Provide the [X, Y] coordinate of the cell's center where the given text is located.  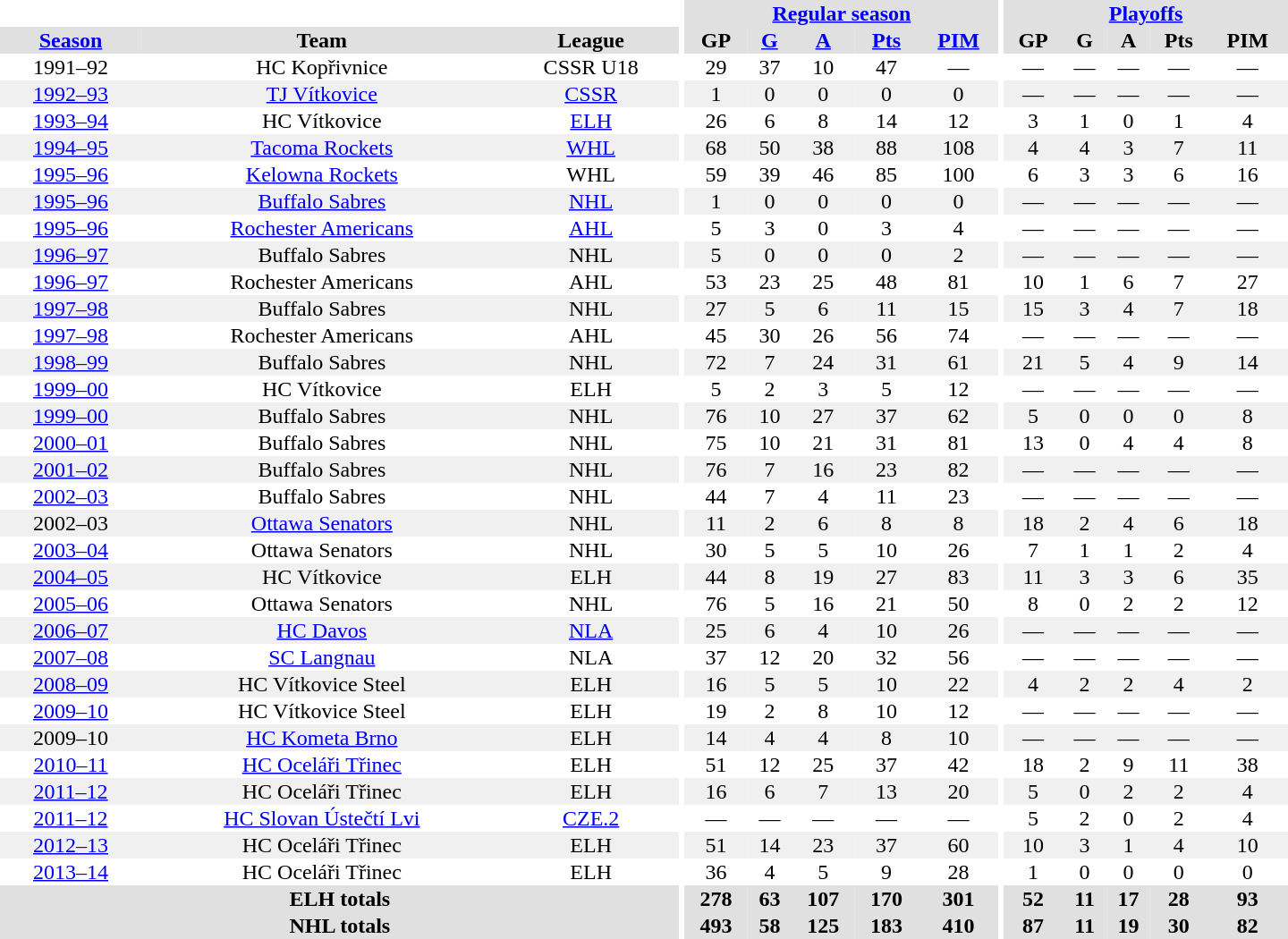
29 [716, 67]
2004–05 [71, 577]
45 [716, 335]
93 [1248, 899]
Tacoma Rockets [322, 148]
46 [823, 174]
183 [887, 926]
83 [959, 577]
Team [322, 40]
2008–09 [71, 684]
Season [71, 40]
47 [887, 67]
Playoffs [1146, 13]
52 [1033, 899]
2005–06 [71, 604]
2000–01 [71, 443]
1991–92 [71, 67]
72 [716, 362]
58 [769, 926]
Regular season [842, 13]
22 [959, 684]
61 [959, 362]
CSSR [591, 94]
36 [716, 872]
CSSR U18 [591, 67]
2013–14 [71, 872]
HC Davos [322, 630]
TJ Vítkovice [322, 94]
39 [769, 174]
59 [716, 174]
17 [1129, 899]
2012–13 [71, 845]
42 [959, 765]
125 [823, 926]
493 [716, 926]
60 [959, 845]
League [591, 40]
107 [823, 899]
ELH totals [340, 899]
2010–11 [71, 765]
88 [887, 148]
HC Kopřivnice [322, 67]
2007–08 [71, 657]
75 [716, 443]
278 [716, 899]
410 [959, 926]
1998–99 [71, 362]
35 [1248, 577]
301 [959, 899]
100 [959, 174]
53 [716, 282]
HC Slovan Ústečtí Lvi [322, 818]
2006–07 [71, 630]
24 [823, 362]
NHL totals [340, 926]
63 [769, 899]
SC Langnau [322, 657]
48 [887, 282]
Kelowna Rockets [322, 174]
87 [1033, 926]
HC Kometa Brno [322, 738]
170 [887, 899]
74 [959, 335]
62 [959, 416]
1993–94 [71, 121]
108 [959, 148]
1992–93 [71, 94]
85 [887, 174]
CZE.2 [591, 818]
2001–02 [71, 469]
1994–95 [71, 148]
32 [887, 657]
68 [716, 148]
2003–04 [71, 550]
